For the text-containing cell, return its midpoint in [X, Y] coordinate format. 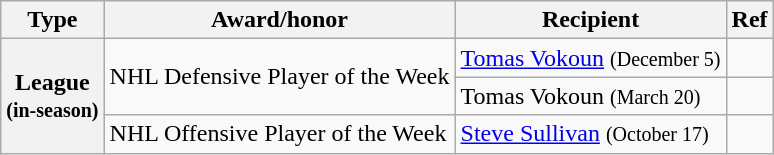
Award/honor [280, 20]
Tomas Vokoun (December 5) [590, 58]
Recipient [590, 20]
Tomas Vokoun (March 20) [590, 96]
NHL Offensive Player of the Week [280, 134]
NHL Defensive Player of the Week [280, 77]
League(in-season) [52, 96]
Type [52, 20]
Steve Sullivan (October 17) [590, 134]
Ref [750, 20]
